Find where the given text appears and provide that cell's center as (x, y) coordinate. 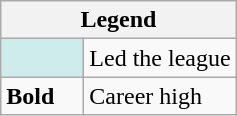
Led the league (160, 58)
Legend (118, 20)
Bold (42, 96)
Career high (160, 96)
